Search for the cell housing the specified text and yield its [x, y] center coordinate. 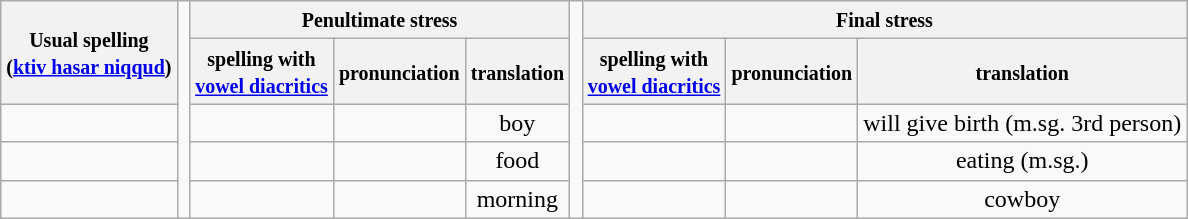
morning [517, 199]
cowboy [1022, 199]
boy [517, 123]
will give birth (m.sg. 3rd person) [1022, 123]
Penultimate stress [380, 20]
food [517, 161]
Final stress [884, 20]
Usual spelling(ktiv hasar niqqud) [89, 52]
eating (m.sg.) [1022, 161]
